Identify which cell holds the provided text, then report its (x, y) central coordinate. 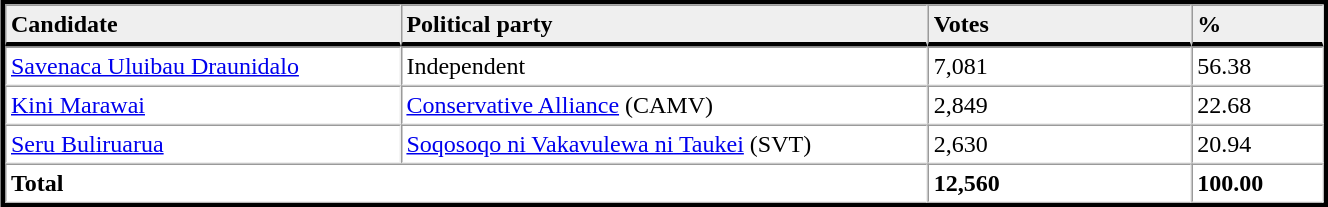
% (1257, 25)
20.94 (1257, 144)
Candidate (202, 25)
7,081 (1060, 66)
22.68 (1257, 106)
2,849 (1060, 106)
Independent (664, 66)
Kini Marawai (202, 106)
Soqosoqo ni Vakavulewa ni Taukei (SVT) (664, 144)
2,630 (1060, 144)
100.00 (1257, 184)
Votes (1060, 25)
12,560 (1060, 184)
Savenaca Uluibau Draunidalo (202, 66)
56.38 (1257, 66)
Total (466, 184)
Conservative Alliance (CAMV) (664, 106)
Political party (664, 25)
Seru Buliruarua (202, 144)
